From the cell containing the given text, extract its center point as [X, Y] coordinate. 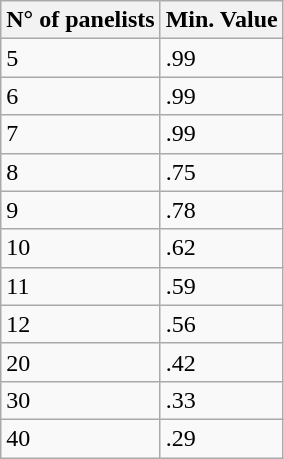
20 [80, 362]
.42 [222, 362]
12 [80, 324]
.59 [222, 286]
Min. Value [222, 20]
30 [80, 400]
7 [80, 134]
.29 [222, 438]
.78 [222, 210]
5 [80, 58]
.33 [222, 400]
.56 [222, 324]
.62 [222, 248]
10 [80, 248]
6 [80, 96]
11 [80, 286]
.75 [222, 172]
8 [80, 172]
9 [80, 210]
40 [80, 438]
N° of panelists [80, 20]
